Pinpoint the cell where the given text exists, returning its [x, y] midpoint coordinate. 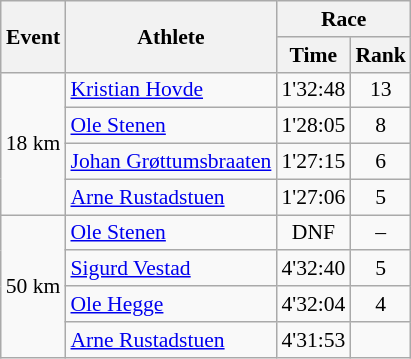
DNF [313, 233]
1'28:05 [313, 126]
18 km [34, 143]
Kristian Hovde [170, 90]
– [380, 233]
Athlete [170, 36]
Event [34, 36]
4'32:04 [313, 304]
4 [380, 304]
4'32:40 [313, 269]
50 km [34, 286]
1'27:15 [313, 162]
Rank [380, 55]
13 [380, 90]
1'27:06 [313, 197]
8 [380, 126]
Johan Grøttumsbraaten [170, 162]
Ole Hegge [170, 304]
4'31:53 [313, 340]
1'32:48 [313, 90]
Race [344, 19]
6 [380, 162]
Time [313, 55]
Sigurd Vestad [170, 269]
